From the cell containing the given text, extract its center point as [X, Y] coordinate. 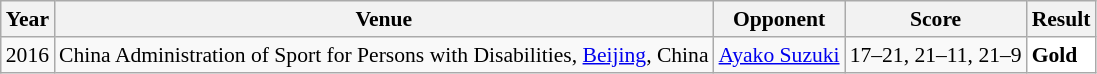
Opponent [780, 19]
Year [28, 19]
Result [1062, 19]
Score [936, 19]
2016 [28, 55]
Venue [384, 19]
China Administration of Sport for Persons with Disabilities, Beijing, China [384, 55]
Ayako Suzuki [780, 55]
Gold [1062, 55]
17–21, 21–11, 21–9 [936, 55]
